Find where the given text appears and provide that cell's center as [X, Y] coordinate. 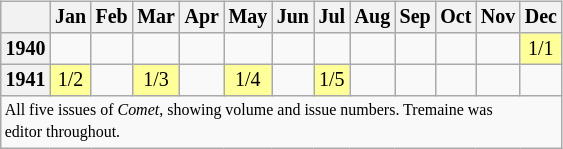
Apr [202, 18]
May [248, 18]
Nov [498, 18]
Feb [112, 18]
Aug [372, 18]
Mar [156, 18]
Sep [416, 18]
1941 [26, 80]
1/5 [332, 80]
Jun [293, 18]
1/4 [248, 80]
Jul [332, 18]
Oct [456, 18]
1940 [26, 48]
1/2 [70, 80]
1/3 [156, 80]
1/1 [541, 48]
Dec [541, 18]
All five issues of Comet, showing volume and issue numbers. Tremaine waseditor throughout. [282, 122]
Jan [70, 18]
